Search for the cell housing the specified text and yield its [X, Y] center coordinate. 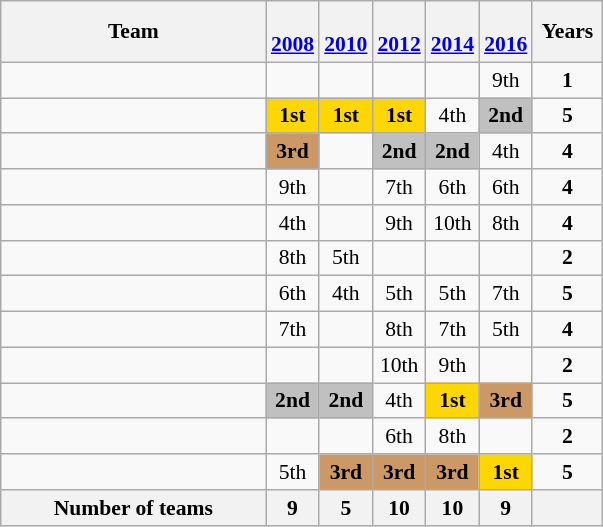
2014 [452, 32]
2012 [398, 32]
Team [134, 32]
Years [567, 32]
2008 [292, 32]
1 [567, 80]
2010 [346, 32]
Number of teams [134, 508]
2016 [506, 32]
